Provide the [x, y] coordinate of the cell's center where the given text is located.  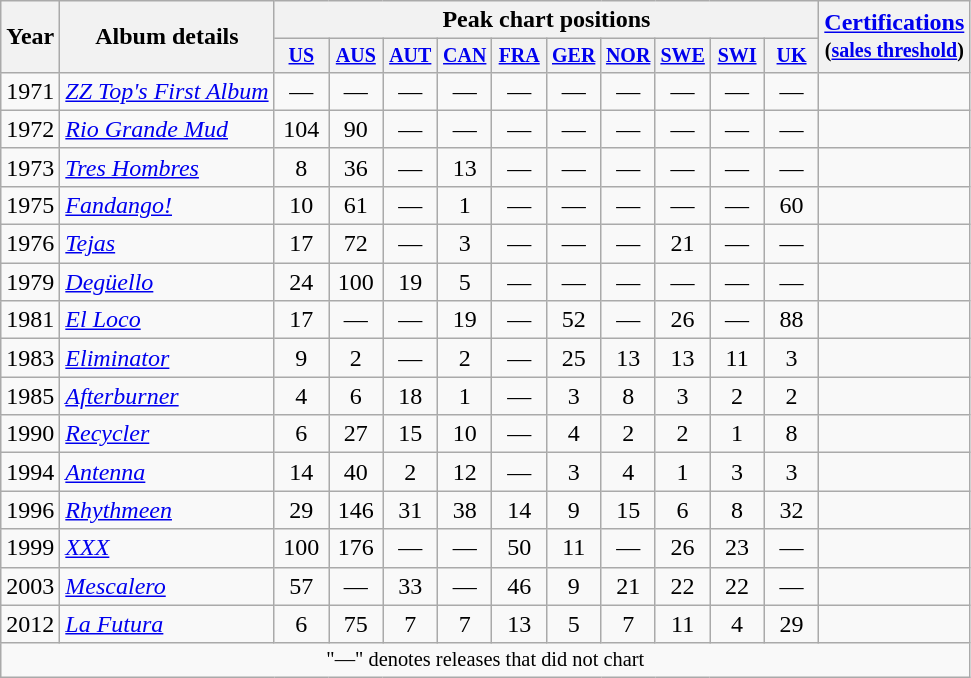
AUS [356, 56]
88 [791, 320]
12 [465, 472]
ZZ Top's First Album [167, 91]
1981 [30, 320]
27 [356, 434]
Year [30, 37]
Peak chart positions [546, 20]
31 [410, 510]
176 [356, 548]
La Futura [167, 624]
25 [573, 358]
23 [737, 548]
33 [410, 586]
1983 [30, 358]
Degüello [167, 282]
75 [356, 624]
2003 [30, 586]
72 [356, 244]
32 [791, 510]
Certifications(sales threshold) [894, 37]
1975 [30, 205]
Tejas [167, 244]
50 [519, 548]
1990 [30, 434]
XXX [167, 548]
Afterburner [167, 396]
Album details [167, 37]
1979 [30, 282]
1985 [30, 396]
1972 [30, 129]
CAN [465, 56]
"—" denotes releases that did not chart [486, 660]
146 [356, 510]
Mescalero [167, 586]
FRA [519, 56]
40 [356, 472]
1999 [30, 548]
18 [410, 396]
GER [573, 56]
38 [465, 510]
Eliminator [167, 358]
Antenna [167, 472]
Rhythmeen [167, 510]
El Loco [167, 320]
1996 [30, 510]
Fandango! [167, 205]
SWE [682, 56]
90 [356, 129]
Recycler [167, 434]
1994 [30, 472]
1971 [30, 91]
UK [791, 56]
36 [356, 167]
60 [791, 205]
US [301, 56]
52 [573, 320]
1976 [30, 244]
24 [301, 282]
57 [301, 586]
61 [356, 205]
46 [519, 586]
1973 [30, 167]
NOR [628, 56]
SWI [737, 56]
Rio Grande Mud [167, 129]
AUT [410, 56]
2012 [30, 624]
Tres Hombres [167, 167]
104 [301, 129]
